Provide the (x, y) coordinate of the cell's center where the given text is located.  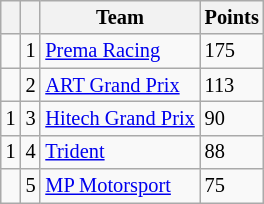
Trident (120, 152)
Prema Racing (120, 51)
3 (31, 118)
MP Motorsport (120, 186)
4 (31, 152)
88 (232, 152)
90 (232, 118)
175 (232, 51)
Team (120, 17)
Points (232, 17)
ART Grand Prix (120, 85)
2 (31, 85)
Hitech Grand Prix (120, 118)
113 (232, 85)
75 (232, 186)
5 (31, 186)
